Return the [x, y] coordinate for the center point of the cell that contains the specified text.  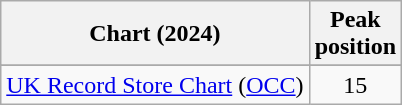
UK Record Store Chart (OCC) [155, 85]
15 [355, 85]
Peakposition [355, 34]
Chart (2024) [155, 34]
